Identify which cell holds the provided text, then report its [x, y] central coordinate. 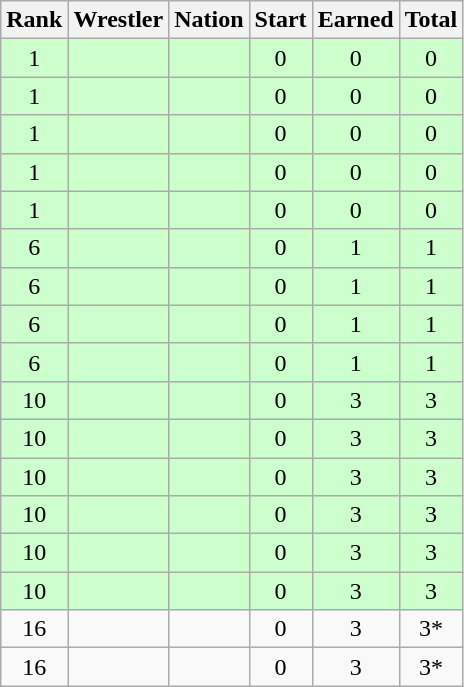
Earned [356, 20]
Total [431, 20]
Nation [209, 20]
Wrestler [118, 20]
Rank [34, 20]
Start [280, 20]
